Provide the [X, Y] coordinate of the cell's center where the given text is located.  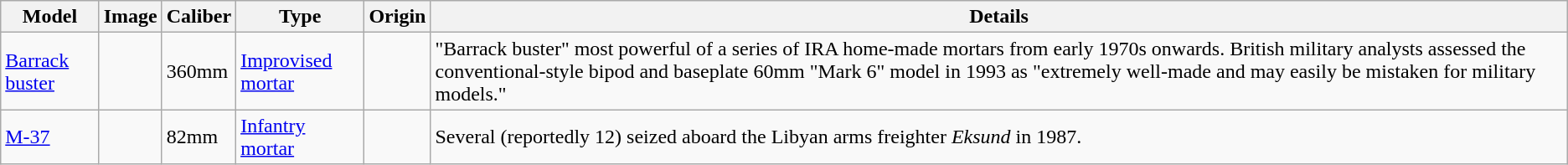
Several (reportedly 12) seized aboard the Libyan arms freighter Eksund in 1987. [998, 137]
Infantry mortar [300, 137]
360mm [199, 71]
Caliber [199, 17]
Barrack buster [50, 71]
M-37 [50, 137]
Type [300, 17]
Image [131, 17]
82mm [199, 137]
Improvised mortar [300, 71]
Origin [397, 17]
Details [998, 17]
Model [50, 17]
